Search for the cell housing the specified text and yield its [X, Y] center coordinate. 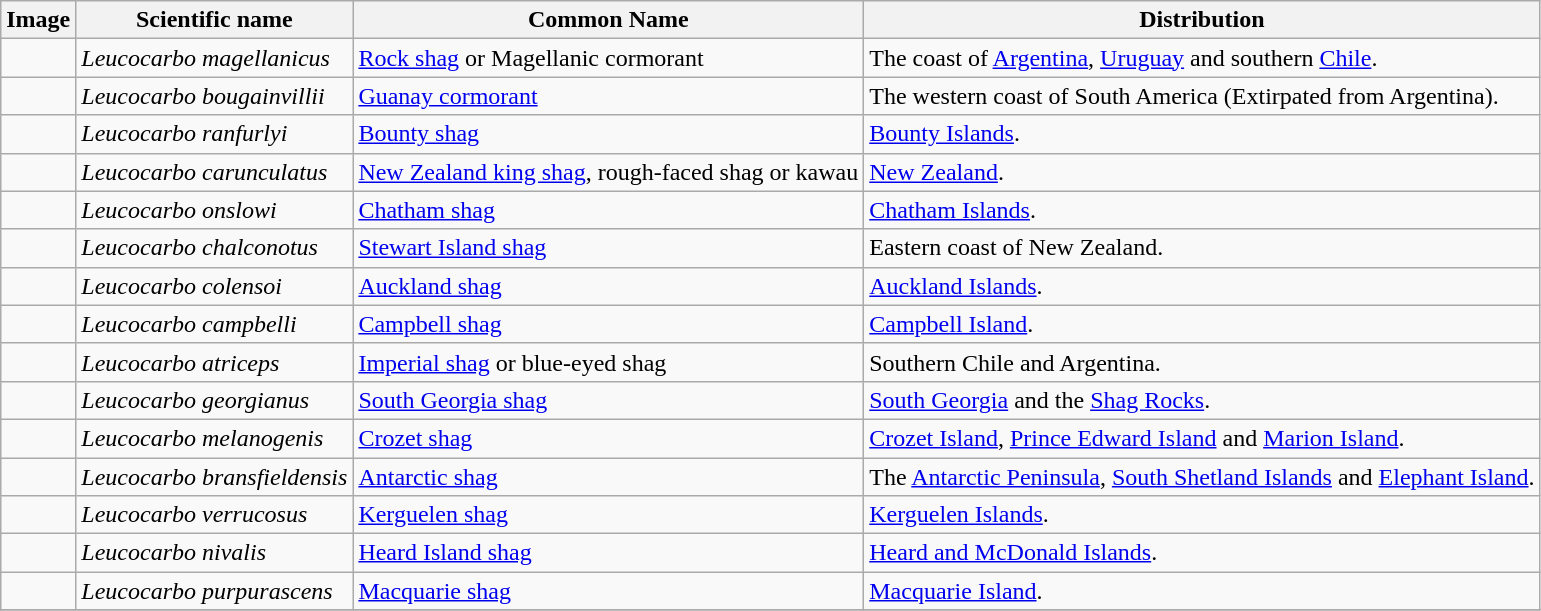
The western coast of South America (Extirpated from Argentina). [1202, 96]
South Georgia shag [608, 400]
Leucocarbo georgianus [214, 400]
Macquarie shag [608, 591]
Antarctic shag [608, 477]
New Zealand. [1202, 172]
Southern Chile and Argentina. [1202, 362]
Imperial shag or blue-eyed shag [608, 362]
Kerguelen shag [608, 515]
Leucocarbo chalconotus [214, 248]
Leucocarbo bransfieldensis [214, 477]
Leucocarbo ranfurlyi [214, 134]
Leucocarbo onslowi [214, 210]
The Antarctic Peninsula, South Shetland Islands and Elephant Island. [1202, 477]
Stewart Island shag [608, 248]
Chatham shag [608, 210]
Leucocarbo atriceps [214, 362]
Bounty shag [608, 134]
Leucocarbo nivalis [214, 553]
Common Name [608, 20]
Distribution [1202, 20]
Leucocarbo bougainvillii [214, 96]
Heard and McDonald Islands. [1202, 553]
Auckland Islands. [1202, 286]
Leucocarbo melanogenis [214, 438]
Campbell shag [608, 324]
The coast of Argentina, Uruguay and southern Chile. [1202, 58]
Guanay cormorant [608, 96]
New Zealand king shag, rough-faced shag or kawau [608, 172]
Scientific name [214, 20]
Eastern coast of New Zealand. [1202, 248]
Auckland shag [608, 286]
Macquarie Island. [1202, 591]
Bounty Islands. [1202, 134]
Kerguelen Islands. [1202, 515]
Leucocarbo campbelli [214, 324]
Heard Island shag [608, 553]
Leucocarbo carunculatus [214, 172]
Campbell Island. [1202, 324]
Crozet shag [608, 438]
Leucocarbo purpurascens [214, 591]
South Georgia and the Shag Rocks. [1202, 400]
Crozet Island, Prince Edward Island and Marion Island. [1202, 438]
Leucocarbo verrucosus [214, 515]
Leucocarbo colensoi [214, 286]
Image [38, 20]
Chatham Islands. [1202, 210]
Rock shag or Magellanic cormorant [608, 58]
Leucocarbo magellanicus [214, 58]
